Capture the cell that displays the provided text and extract its (X, Y) central coordinate. 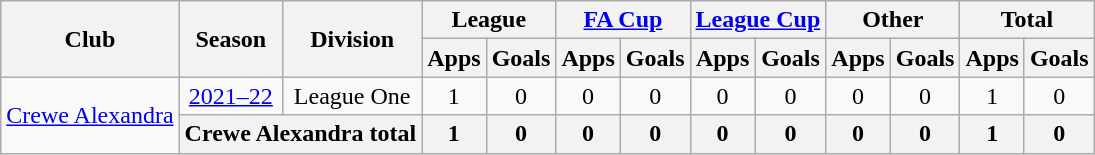
Crewe Alexandra (90, 115)
Crewe Alexandra total (300, 134)
FA Cup (623, 20)
2021–22 (231, 96)
League (489, 20)
League Cup (758, 20)
Other (893, 20)
Division (352, 39)
Total (1027, 20)
Season (231, 39)
League One (352, 96)
Club (90, 39)
